Find where the given text appears and provide that cell's center as [X, Y] coordinate. 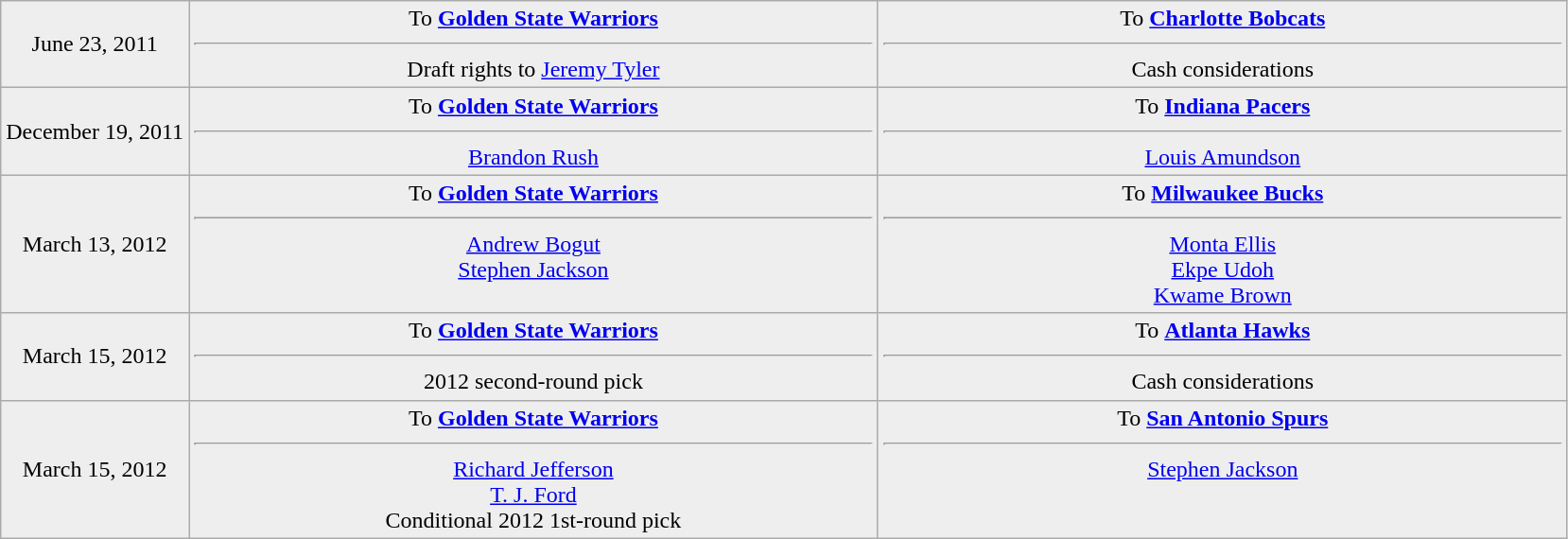
To Golden State Warriors2012 second-round pick [533, 356]
To Atlanta HawksCash considerations [1222, 356]
To Milwaukee BucksMonta EllisEkpe UdohKwame Brown [1222, 244]
To Golden State WarriorsRichard JeffersonT. J. FordConditional 2012 1st-round pick [533, 469]
March 13, 2012 [95, 244]
To Golden State WarriorsBrandon Rush [533, 131]
To Indiana PacersLouis Amundson [1222, 131]
To Golden State WarriorsDraft rights to Jeremy Tyler [533, 44]
June 23, 2011 [95, 44]
To Golden State WarriorsAndrew BogutStephen Jackson [533, 244]
To San Antonio SpursStephen Jackson [1222, 469]
December 19, 2011 [95, 131]
To Charlotte BobcatsCash considerations [1222, 44]
